Capture the cell that displays the provided text and extract its [x, y] central coordinate. 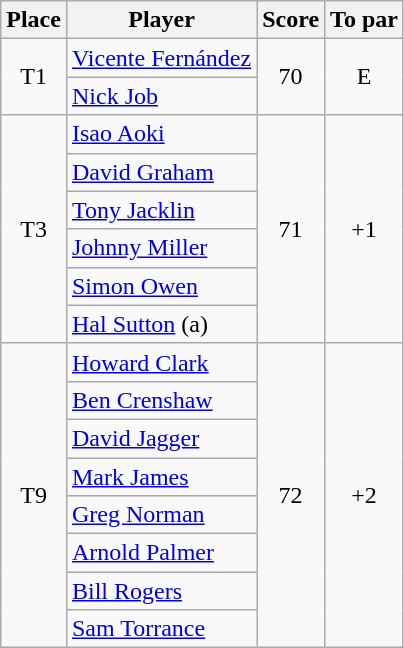
+2 [364, 495]
Howard Clark [161, 362]
David Graham [161, 172]
Bill Rogers [161, 591]
Arnold Palmer [161, 553]
Place [34, 20]
Isao Aoki [161, 134]
T1 [34, 77]
Ben Crenshaw [161, 400]
Simon Owen [161, 286]
Johnny Miller [161, 248]
Hal Sutton (a) [161, 324]
T9 [34, 495]
72 [291, 495]
Nick Job [161, 96]
Score [291, 20]
Greg Norman [161, 515]
David Jagger [161, 438]
Tony Jacklin [161, 210]
Sam Torrance [161, 629]
T3 [34, 229]
E [364, 77]
71 [291, 229]
Mark James [161, 477]
Player [161, 20]
70 [291, 77]
To par [364, 20]
+1 [364, 229]
Vicente Fernández [161, 58]
